Find where the given text appears and provide that cell's center as (x, y) coordinate. 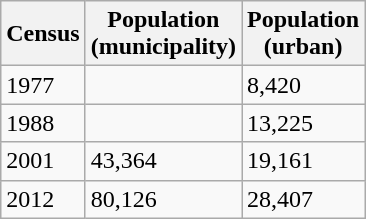
80,126 (163, 199)
19,161 (304, 161)
Census (43, 34)
1977 (43, 85)
2001 (43, 161)
Population(urban) (304, 34)
1988 (43, 123)
8,420 (304, 85)
43,364 (163, 161)
Population(municipality) (163, 34)
28,407 (304, 199)
13,225 (304, 123)
2012 (43, 199)
